For the text-containing cell, return its midpoint in (x, y) coordinate format. 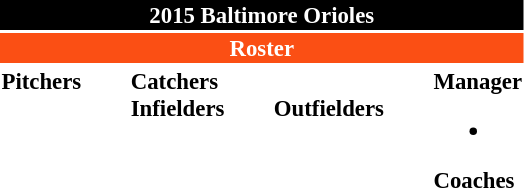
2015 Baltimore Orioles (262, 15)
Roster (262, 48)
